Determine the (x, y) coordinate at the center of the cell enclosing the given text.  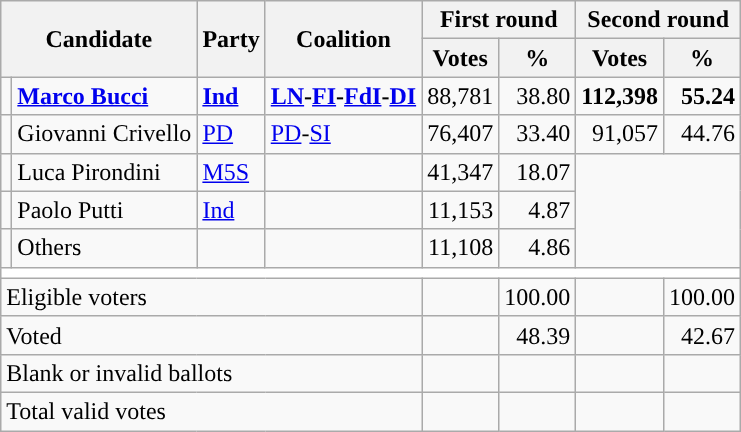
76,407 (460, 134)
Giovanni Crivello (104, 134)
41,347 (460, 172)
11,153 (460, 210)
Blank or invalid ballots (212, 373)
38.80 (538, 96)
44.76 (702, 134)
91,057 (620, 134)
Luca Pirondini (104, 172)
Voted (212, 335)
Eligible voters (212, 297)
48.39 (538, 335)
Others (104, 248)
4.86 (538, 248)
4.87 (538, 210)
11,108 (460, 248)
Paolo Putti (104, 210)
Marco Bucci (104, 96)
55.24 (702, 96)
112,398 (620, 96)
PD-SI (343, 134)
PD (231, 134)
18.07 (538, 172)
Coalition (343, 39)
Second round (658, 20)
Total valid votes (212, 411)
42.67 (702, 335)
Party (231, 39)
33.40 (538, 134)
First round (499, 20)
M5S (231, 172)
88,781 (460, 96)
LN-FI-FdI-DI (343, 96)
Candidate (99, 39)
